Find where the given text appears and provide that cell's center as [X, Y] coordinate. 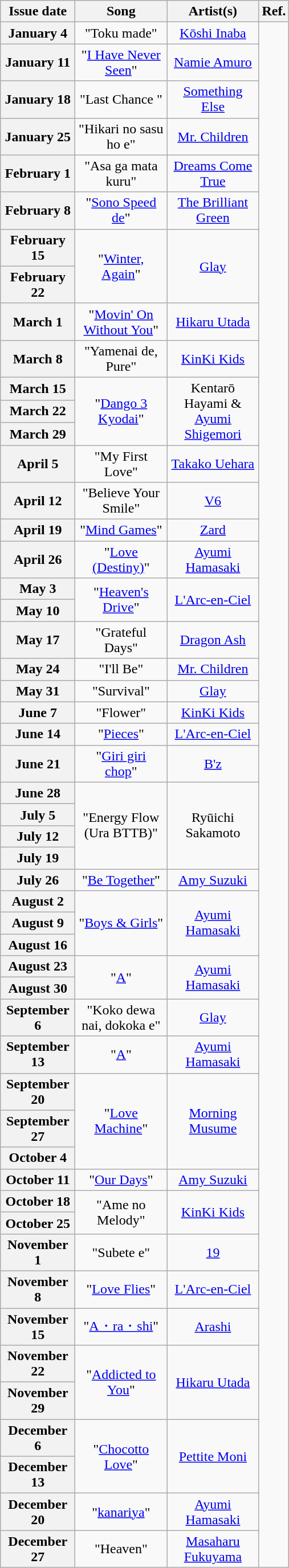
"Survival" [121, 691]
January 18 [38, 99]
September 13 [38, 1055]
August 30 [38, 988]
March 8 [38, 359]
September 20 [38, 1091]
"Pieces" [121, 734]
September 27 [38, 1129]
Song [121, 11]
September 6 [38, 1017]
"Boys & Girls" [121, 923]
June 14 [38, 734]
March 22 [38, 411]
February 15 [38, 247]
December 20 [38, 1512]
June 7 [38, 713]
"Chocotto Love" [121, 1456]
"Dango 3 Kyodai" [121, 411]
May 24 [38, 669]
"Toku made" [121, 33]
December 6 [38, 1438]
"Movin' On Without You" [121, 321]
March 15 [38, 388]
"Subete e" [121, 1252]
October 11 [38, 1180]
"Mind Games" [121, 530]
May 17 [38, 640]
"Energy Flow (Ura BTTB)" [121, 825]
"Love (Destiny)" [121, 559]
January 25 [38, 137]
November 29 [38, 1401]
April 19 [38, 530]
"Last Chance " [121, 99]
"I'll Be" [121, 669]
Ryūichi Sakamoto [213, 825]
May 10 [38, 611]
July 5 [38, 814]
"A・ra・shi" [121, 1326]
"Love Machine" [121, 1121]
"Yamenai de, Pure" [121, 359]
"Koko dewa nai, dokoka e" [121, 1017]
Pettite Moni [213, 1456]
"Grateful Days" [121, 640]
November 8 [38, 1289]
March 1 [38, 321]
January 11 [38, 63]
January 4 [38, 33]
August 23 [38, 967]
May 31 [38, 691]
Dragon Ash [213, 640]
May 3 [38, 589]
"Sono Speed de" [121, 211]
Namie Amuro [213, 63]
February 22 [38, 285]
"Believe Your Smile" [121, 501]
Masaharu Fukuyama [213, 1549]
August 16 [38, 945]
"Be Together" [121, 880]
Zard [213, 530]
February 1 [38, 173]
April 5 [38, 464]
"kanariya" [121, 1512]
Dreams Come True [213, 173]
July 26 [38, 880]
"Love Flies" [121, 1289]
B'z [213, 763]
July 12 [38, 836]
Kentarō Hayami & Ayumi Shigemori [213, 411]
"Giri giri chop" [121, 763]
V6 [213, 501]
"Heaven's Drive" [121, 600]
The Brilliant Green [213, 211]
"I Have Never Seen" [121, 63]
March 29 [38, 434]
Kōshi Inaba [213, 33]
November 22 [38, 1364]
"Our Days" [121, 1180]
Morning Musume [213, 1121]
April 12 [38, 501]
"Addicted to You" [121, 1382]
October 4 [38, 1158]
April 26 [38, 559]
Something Else [213, 99]
Ref. [274, 11]
"Ame no Melody" [121, 1212]
"Winter, Again" [121, 266]
19 [213, 1252]
November 15 [38, 1326]
December 27 [38, 1549]
November 1 [38, 1252]
"Heaven" [121, 1549]
"Hikari no sasu ho e" [121, 137]
June 21 [38, 763]
December 13 [38, 1475]
August 9 [38, 923]
July 19 [38, 858]
October 25 [38, 1223]
October 18 [38, 1201]
Arashi [213, 1326]
"Flower" [121, 713]
Takako Uehara [213, 464]
August 2 [38, 902]
Issue date [38, 11]
June 28 [38, 793]
Artist(s) [213, 11]
"Asa ga mata kuru" [121, 173]
February 8 [38, 211]
"My First Love" [121, 464]
